Determine the [x, y] coordinate at the center of the cell enclosing the given text.  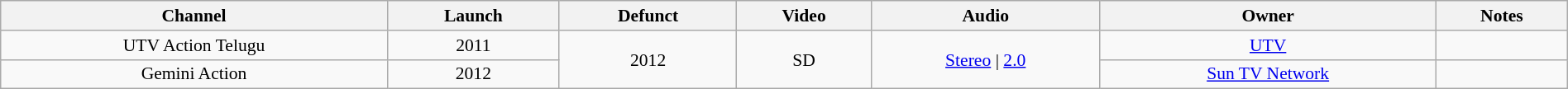
Defunct [648, 16]
Owner [1269, 16]
Notes [1502, 16]
UTV Action Telugu [194, 45]
Gemini Action [194, 74]
SD [804, 59]
Sun TV Network [1269, 74]
2011 [473, 45]
UTV [1269, 45]
Stereo | 2.0 [986, 59]
Channel [194, 16]
Audio [986, 16]
Launch [473, 16]
Video [804, 16]
